Determine the [x, y] coordinate at the center of the cell enclosing the given text.  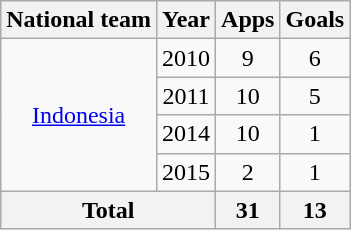
2011 [186, 96]
2010 [186, 58]
Indonesia [79, 115]
6 [315, 58]
Goals [315, 20]
2014 [186, 134]
2015 [186, 172]
13 [315, 210]
9 [248, 58]
National team [79, 20]
Year [186, 20]
2 [248, 172]
Total [108, 210]
Apps [248, 20]
31 [248, 210]
5 [315, 96]
